For the text-containing cell, return its midpoint in [X, Y] coordinate format. 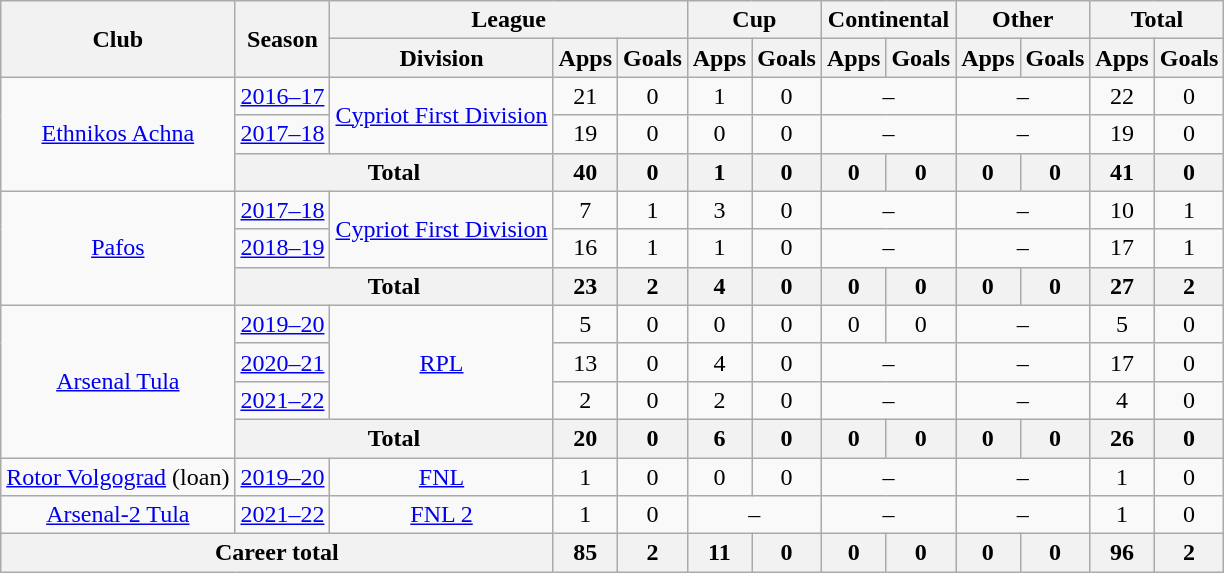
41 [1122, 172]
Arsenal-2 Tula [118, 515]
20 [585, 438]
22 [1122, 96]
Pafos [118, 248]
10 [1122, 210]
6 [719, 438]
2020–21 [282, 362]
FNL [442, 477]
League [508, 20]
26 [1122, 438]
2016–17 [282, 96]
Season [282, 39]
7 [585, 210]
Rotor Volgograd (loan) [118, 477]
Continental [888, 20]
Arsenal Tula [118, 381]
2018–19 [282, 248]
16 [585, 248]
Other [1023, 20]
21 [585, 96]
11 [719, 553]
85 [585, 553]
Ethnikos Achna [118, 134]
Cup [754, 20]
23 [585, 286]
40 [585, 172]
RPL [442, 362]
27 [1122, 286]
FNL 2 [442, 515]
Division [442, 58]
3 [719, 210]
Career total [277, 553]
96 [1122, 553]
Club [118, 39]
13 [585, 362]
